Pinpoint the cell where the given text exists, returning its (x, y) midpoint coordinate. 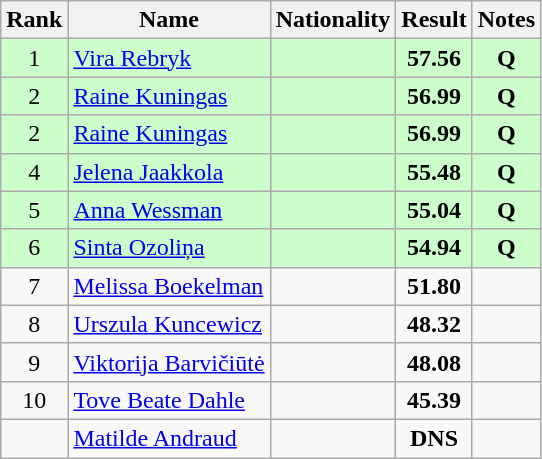
Anna Wessman (169, 210)
Notes (506, 20)
5 (34, 210)
Matilde Andraud (169, 438)
10 (34, 400)
55.48 (434, 172)
Urszula Kuncewicz (169, 324)
51.80 (434, 286)
54.94 (434, 248)
Vira Rebryk (169, 58)
Nationality (333, 20)
Tove Beate Dahle (169, 400)
57.56 (434, 58)
Viktorija Barvičiūtė (169, 362)
7 (34, 286)
8 (34, 324)
45.39 (434, 400)
Name (169, 20)
Result (434, 20)
48.32 (434, 324)
Melissa Boekelman (169, 286)
6 (34, 248)
9 (34, 362)
Sinta Ozoliņa (169, 248)
1 (34, 58)
DNS (434, 438)
Jelena Jaakkola (169, 172)
4 (34, 172)
55.04 (434, 210)
48.08 (434, 362)
Rank (34, 20)
